For the text-containing cell, return its midpoint in [X, Y] coordinate format. 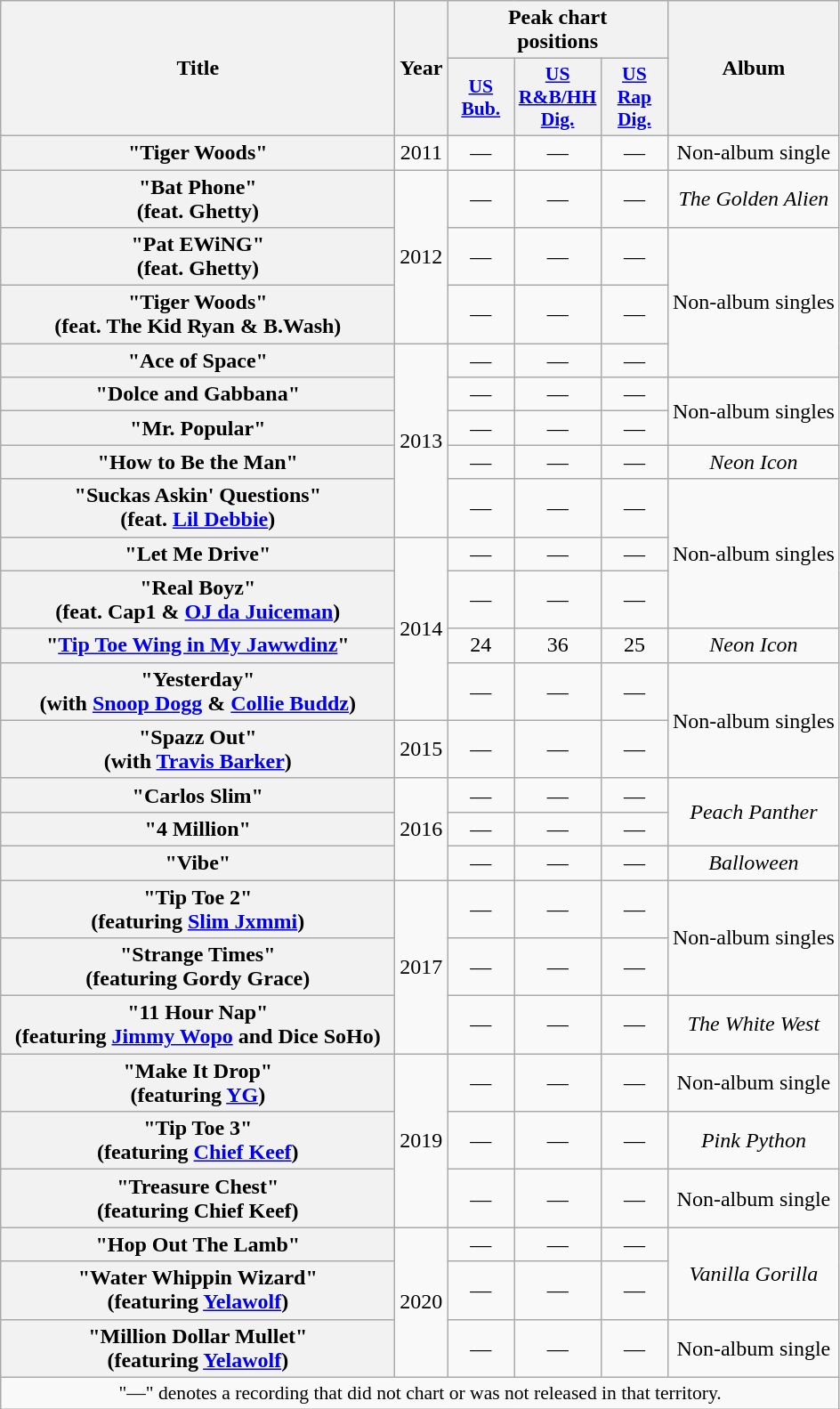
"Vibe" [198, 862]
Album [753, 69]
"Million Dollar Mullet"(featuring Yelawolf) [198, 1348]
"Tiger Woods" [198, 152]
2013 [422, 440]
US Rap Dig. [634, 98]
Balloween [753, 862]
Peach Panther [753, 812]
The Golden Alien [753, 198]
24 [481, 645]
"4 Million" [198, 829]
2016 [422, 829]
"Dolce and Gabbana" [198, 394]
"Mr. Popular" [198, 428]
Pink Python [753, 1141]
2014 [422, 628]
"Spazz Out" (with Travis Barker) [198, 749]
2015 [422, 749]
25 [634, 645]
2017 [422, 967]
"Tiger Woods"(feat. The Kid Ryan & B.Wash) [198, 315]
"Water Whippin Wizard"(featuring Yelawolf) [198, 1291]
"Pat EWiNG"(feat. Ghetty) [198, 256]
"Yesterday"(with Snoop Dogg & Collie Buddz) [198, 691]
2011 [422, 152]
"Treasure Chest"(featuring Chief Keef) [198, 1198]
Peak chartpositions [558, 30]
"Tip Toe 2"(featuring Slim Jxmmi) [198, 908]
Year [422, 69]
2020 [422, 1302]
2012 [422, 256]
"11 Hour Nap"(featuring Jimmy Wopo and Dice SoHo) [198, 1025]
"—" denotes a recording that did not chart or was not released in that territory. [420, 1393]
"Let Me Drive" [198, 554]
"Strange Times"(featuring Gordy Grace) [198, 967]
"Bat Phone"(feat. Ghetty) [198, 198]
Title [198, 69]
"How to Be the Man" [198, 462]
"Tip Toe 3"(featuring Chief Keef) [198, 1141]
Vanilla Gorilla [753, 1273]
USBub. [481, 98]
"Ace of Space" [198, 360]
The White West [753, 1025]
"Tip Toe Wing in My Jawwdinz" [198, 645]
US R&B/HH Dig. [558, 98]
"Suckas Askin' Questions"(feat. Lil Debbie) [198, 507]
36 [558, 645]
"Real Boyz"(feat. Cap1 & OJ da Juiceman) [198, 600]
"Make It Drop"(featuring YG) [198, 1082]
"Carlos Slim" [198, 795]
"Hop Out The Lamb" [198, 1244]
2019 [422, 1141]
